Scan for the cell matching the given text and deliver its [x, y] coordinate at center. 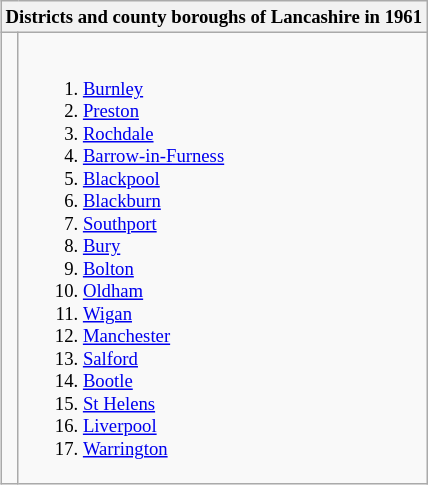
BurnleyPrestonRochdaleBarrow-in-FurnessBlackpoolBlackburnSouthportBuryBoltonOldhamWiganManchesterSalfordBootleSt HelensLiverpoolWarrington [222, 258]
Districts and county boroughs of Lancashire in 1961 [214, 16]
